Search for the cell housing the specified text and yield its (X, Y) center coordinate. 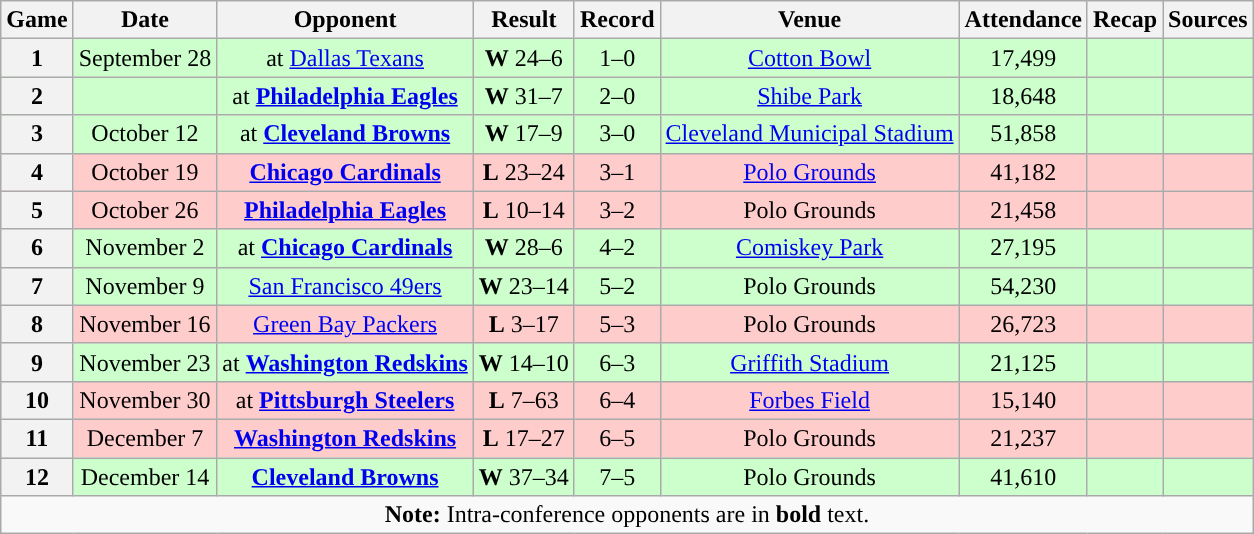
Record (617, 20)
21,237 (1023, 438)
L 23–24 (524, 172)
W 14–10 (524, 362)
6–5 (617, 438)
Green Bay Packers (345, 324)
L 17–27 (524, 438)
51,858 (1023, 134)
December 14 (145, 477)
3 (37, 134)
Opponent (345, 20)
17,499 (1023, 58)
W 28–6 (524, 248)
4 (37, 172)
6 (37, 248)
21,125 (1023, 362)
San Francisco 49ers (345, 286)
October 19 (145, 172)
Chicago Cardinals (345, 172)
5 (37, 210)
26,723 (1023, 324)
Shibe Park (810, 96)
5–3 (617, 324)
2 (37, 96)
Cleveland Municipal Stadium (810, 134)
5–2 (617, 286)
10 (37, 400)
Cleveland Browns (345, 477)
41,182 (1023, 172)
L 3–17 (524, 324)
7 (37, 286)
9 (37, 362)
Recap (1124, 20)
Sources (1208, 20)
at Chicago Cardinals (345, 248)
3–2 (617, 210)
W 23–14 (524, 286)
November 2 (145, 248)
at Dallas Texans (345, 58)
6–4 (617, 400)
6–3 (617, 362)
Philadelphia Eagles (345, 210)
Note: Intra-conference opponents are in bold text. (627, 515)
11 (37, 438)
W 31–7 (524, 96)
November 30 (145, 400)
Result (524, 20)
54,230 (1023, 286)
1 (37, 58)
8 (37, 324)
Cotton Bowl (810, 58)
Comiskey Park (810, 248)
December 7 (145, 438)
1–0 (617, 58)
at Pittsburgh Steelers (345, 400)
October 26 (145, 210)
November 23 (145, 362)
at Washington Redskins (345, 362)
Date (145, 20)
21,458 (1023, 210)
W 24–6 (524, 58)
41,610 (1023, 477)
September 28 (145, 58)
15,140 (1023, 400)
October 12 (145, 134)
12 (37, 477)
at Cleveland Browns (345, 134)
4–2 (617, 248)
18,648 (1023, 96)
W 17–9 (524, 134)
2–0 (617, 96)
at Philadelphia Eagles (345, 96)
3–0 (617, 134)
Venue (810, 20)
W 37–34 (524, 477)
Forbes Field (810, 400)
Game (37, 20)
3–1 (617, 172)
Washington Redskins (345, 438)
L 10–14 (524, 210)
November 9 (145, 286)
L 7–63 (524, 400)
27,195 (1023, 248)
November 16 (145, 324)
Griffith Stadium (810, 362)
Attendance (1023, 20)
7–5 (617, 477)
